Pinpoint the cell where the given text exists, returning its [X, Y] midpoint coordinate. 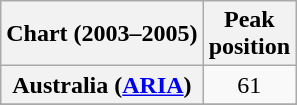
Chart (2003–2005) [102, 34]
Australia (ARIA) [102, 85]
61 [249, 85]
Peakposition [249, 34]
